Return the (X, Y) coordinate for the center point of the cell that contains the specified text.  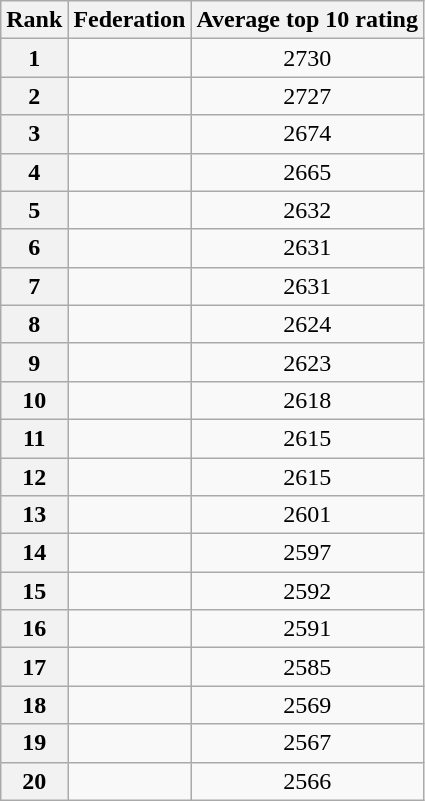
2585 (308, 667)
10 (34, 400)
Average top 10 rating (308, 20)
Rank (34, 20)
5 (34, 210)
2618 (308, 400)
19 (34, 743)
18 (34, 705)
2 (34, 96)
7 (34, 286)
13 (34, 515)
4 (34, 172)
2597 (308, 553)
2591 (308, 629)
2632 (308, 210)
11 (34, 438)
3 (34, 134)
17 (34, 667)
2569 (308, 705)
2592 (308, 591)
Federation (130, 20)
20 (34, 781)
9 (34, 362)
15 (34, 591)
14 (34, 553)
12 (34, 477)
1 (34, 58)
2623 (308, 362)
2624 (308, 324)
2727 (308, 96)
2601 (308, 515)
2674 (308, 134)
2567 (308, 743)
2730 (308, 58)
6 (34, 248)
2665 (308, 172)
2566 (308, 781)
8 (34, 324)
16 (34, 629)
